Detect which cell encompasses the target text, then output its (x, y) center coordinate. 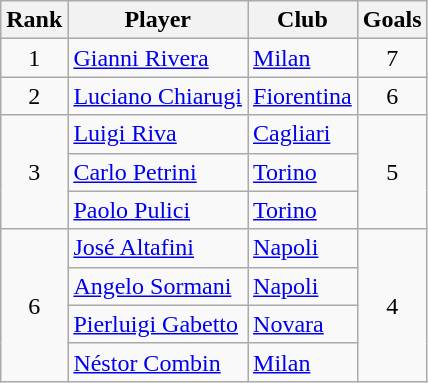
Gianni Rivera (158, 58)
7 (392, 58)
5 (392, 172)
4 (392, 305)
Player (158, 20)
Goals (392, 20)
Club (303, 20)
Angelo Sormani (158, 286)
Luciano Chiarugi (158, 96)
2 (34, 96)
Carlo Petrini (158, 172)
Cagliari (303, 134)
Rank (34, 20)
Luigi Riva (158, 134)
3 (34, 172)
Paolo Pulici (158, 210)
1 (34, 58)
Fiorentina (303, 96)
Néstor Combin (158, 362)
José Altafini (158, 248)
Pierluigi Gabetto (158, 324)
Novara (303, 324)
